Scan for the cell matching the given text and deliver its (x, y) coordinate at center. 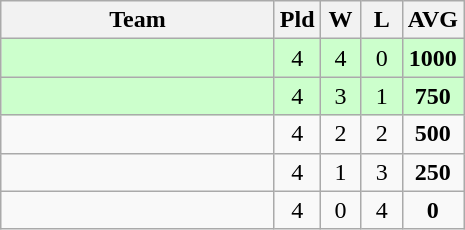
500 (432, 134)
W (340, 20)
750 (432, 96)
Pld (297, 20)
Team (138, 20)
L (382, 20)
AVG (432, 20)
1000 (432, 58)
250 (432, 172)
